Identify which cell holds the provided text, then report its (X, Y) central coordinate. 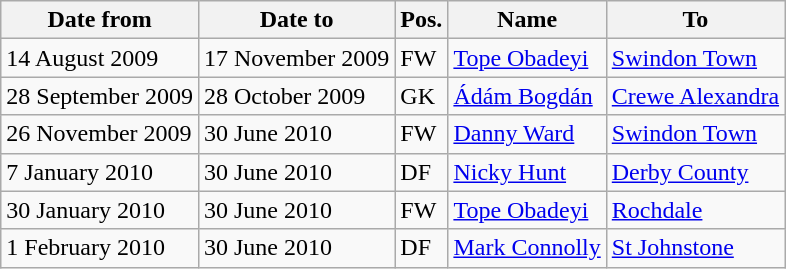
Danny Ward (527, 134)
Date to (296, 20)
28 October 2009 (296, 96)
Crewe Alexandra (695, 96)
Pos. (422, 20)
Ádám Bogdán (527, 96)
30 January 2010 (100, 210)
14 August 2009 (100, 58)
Nicky Hunt (527, 172)
Derby County (695, 172)
Mark Connolly (527, 248)
7 January 2010 (100, 172)
St Johnstone (695, 248)
Name (527, 20)
To (695, 20)
GK (422, 96)
26 November 2009 (100, 134)
Rochdale (695, 210)
1 February 2010 (100, 248)
28 September 2009 (100, 96)
17 November 2009 (296, 58)
Date from (100, 20)
